From the cell containing the given text, extract its center point as [x, y] coordinate. 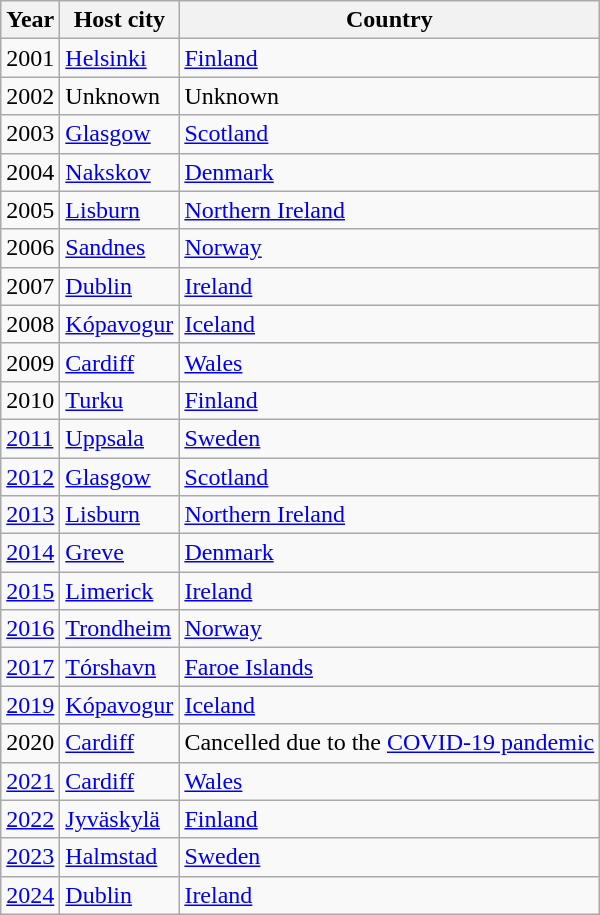
2011 [30, 438]
2024 [30, 895]
2013 [30, 515]
2016 [30, 629]
2001 [30, 58]
2003 [30, 134]
2006 [30, 248]
2019 [30, 705]
2015 [30, 591]
2012 [30, 477]
2021 [30, 781]
Cancelled due to the COVID-19 pandemic [390, 743]
Year [30, 20]
Host city [120, 20]
2022 [30, 819]
Turku [120, 400]
Faroe Islands [390, 667]
2004 [30, 172]
2007 [30, 286]
Tórshavn [120, 667]
Uppsala [120, 438]
Jyväskylä [120, 819]
Halmstad [120, 857]
2010 [30, 400]
2009 [30, 362]
Trondheim [120, 629]
2017 [30, 667]
Helsinki [120, 58]
Country [390, 20]
2008 [30, 324]
Nakskov [120, 172]
Greve [120, 553]
2005 [30, 210]
2014 [30, 553]
2002 [30, 96]
2020 [30, 743]
Limerick [120, 591]
2023 [30, 857]
Sandnes [120, 248]
